Output the (x, y) coordinate of the center of the cell containing the given text.  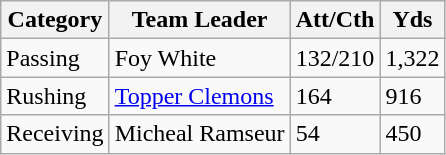
Micheal Ramseur (200, 134)
Passing (55, 58)
Receiving (55, 134)
132/210 (335, 58)
54 (335, 134)
Category (55, 20)
Team Leader (200, 20)
450 (412, 134)
1,322 (412, 58)
Topper Clemons (200, 96)
916 (412, 96)
Yds (412, 20)
Att/Cth (335, 20)
Foy White (200, 58)
Rushing (55, 96)
164 (335, 96)
